Output the (X, Y) coordinate of the center of the cell containing the given text.  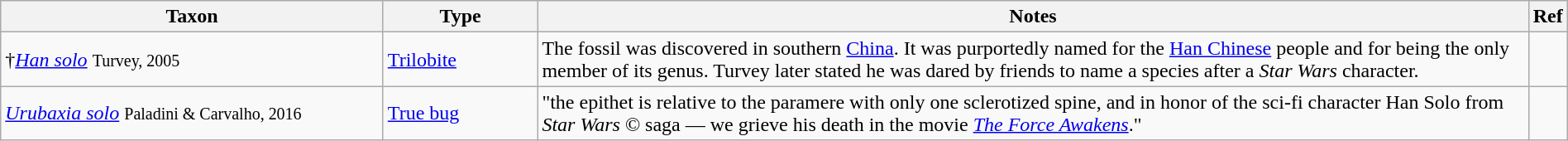
†Han solo Turvey, 2005 (192, 60)
Trilobite (460, 60)
Urubaxia solo Paladini & Carvalho, 2016 (192, 113)
True bug (460, 113)
Notes (1033, 17)
Taxon (192, 17)
Type (460, 17)
Ref (1548, 17)
